Identify which cell holds the provided text, then report its (X, Y) central coordinate. 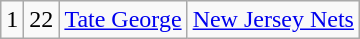
New Jersey Nets (273, 20)
Tate George (123, 20)
1 (12, 20)
22 (42, 20)
